Scan for the cell matching the given text and deliver its [X, Y] coordinate at center. 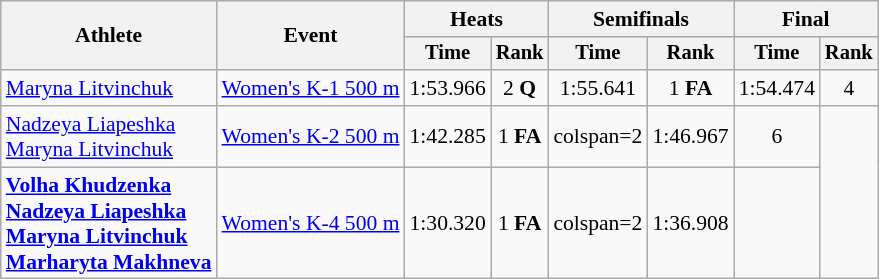
Final [806, 19]
Nadzeya LiapeshkaMaryna Litvinchuk [109, 136]
Athlete [109, 36]
Maryna Litvinchuk [109, 88]
1:36.908 [690, 223]
1:53.966 [447, 88]
Heats [476, 19]
Volha KhudzenkaNadzeya LiapeshkaMaryna LitvinchukMarharyta Makhneva [109, 223]
Women's K-1 500 m [311, 88]
4 [849, 88]
1:30.320 [447, 223]
2 Q [520, 88]
1:54.474 [777, 88]
6 [777, 136]
Event [311, 36]
1:42.285 [447, 136]
Semifinals [640, 19]
1:55.641 [598, 88]
Women's K-2 500 m [311, 136]
Women's K-4 500 m [311, 223]
1:46.967 [690, 136]
